Return [X, Y] of the center of cell containing provided text 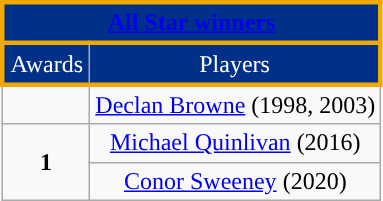
Conor Sweeney (2020) [236, 181]
Michael Quinlivan (2016) [236, 143]
1 [46, 162]
All Star winners [192, 22]
Declan Browne (1998, 2003) [236, 104]
Awards [46, 64]
Players [236, 64]
